Find where the given text appears and provide that cell's center as (x, y) coordinate. 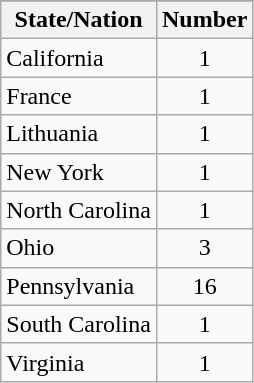
Virginia (79, 362)
Ohio (79, 248)
France (79, 96)
North Carolina (79, 210)
3 (204, 248)
New York (79, 172)
Pennsylvania (79, 286)
State/Nation (79, 20)
California (79, 58)
South Carolina (79, 324)
Lithuania (79, 134)
16 (204, 286)
Number (204, 20)
